Return the [X, Y] coordinate for the center point of the cell that contains the specified text.  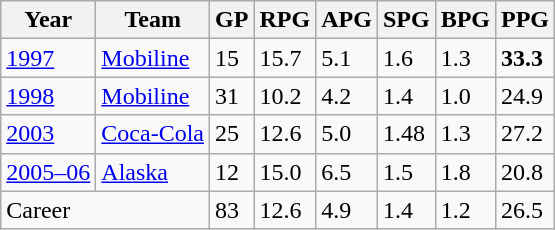
BPG [465, 20]
1.6 [406, 58]
5.0 [347, 134]
83 [232, 210]
15.7 [285, 58]
27.2 [526, 134]
15 [232, 58]
1998 [48, 96]
GP [232, 20]
Career [106, 210]
31 [232, 96]
Year [48, 20]
33.3 [526, 58]
2003 [48, 134]
10.2 [285, 96]
1.0 [465, 96]
APG [347, 20]
Alaska [153, 172]
20.8 [526, 172]
4.2 [347, 96]
1997 [48, 58]
4.9 [347, 210]
1.8 [465, 172]
1.5 [406, 172]
1.2 [465, 210]
26.5 [526, 210]
RPG [285, 20]
SPG [406, 20]
2005–06 [48, 172]
12 [232, 172]
5.1 [347, 58]
Team [153, 20]
6.5 [347, 172]
1.48 [406, 134]
24.9 [526, 96]
PPG [526, 20]
25 [232, 134]
15.0 [285, 172]
Coca-Cola [153, 134]
